Return [x, y] of the center of cell containing provided text 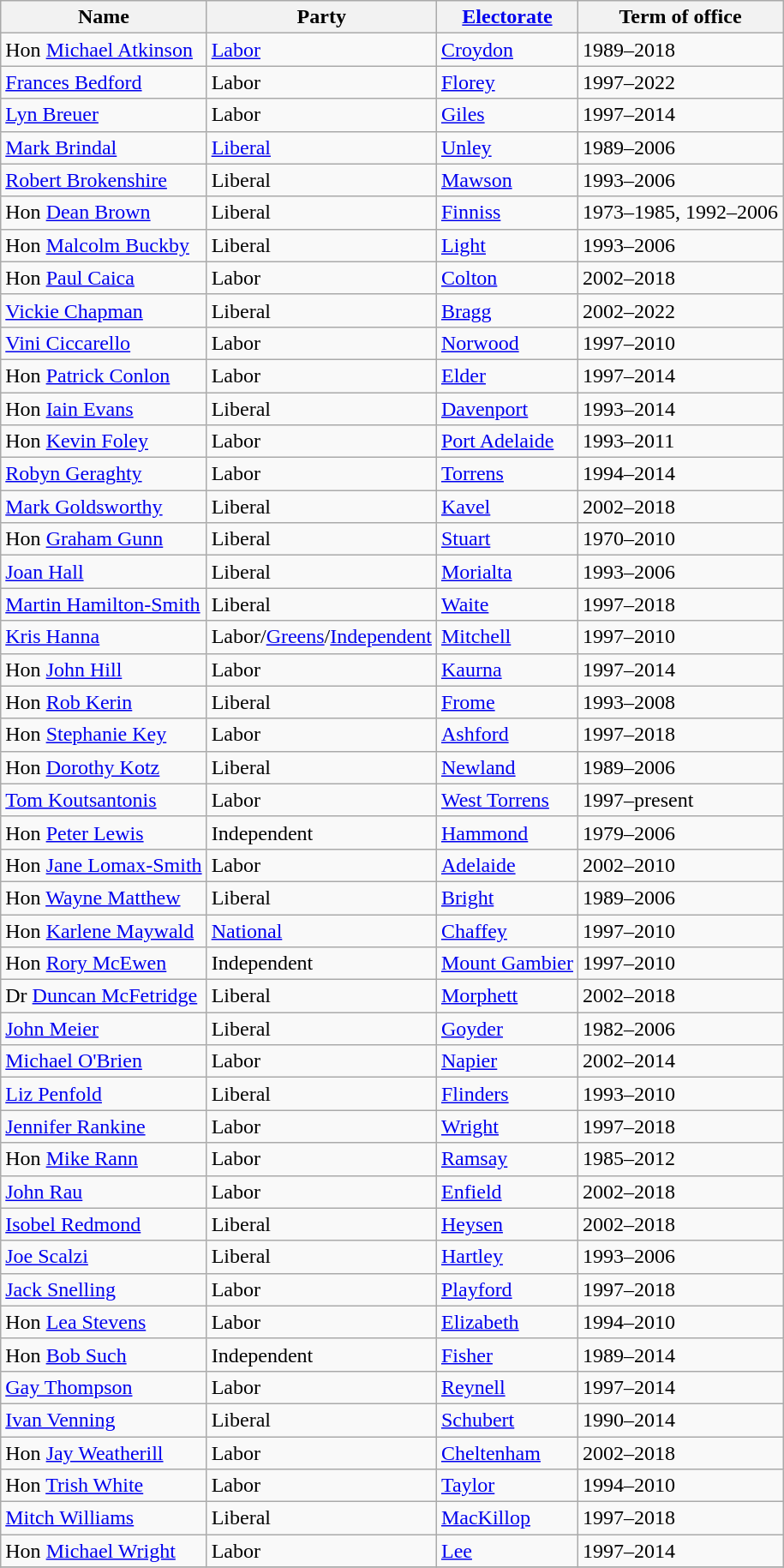
Davenport [507, 409]
National [321, 930]
Hammond [507, 832]
Hon Malcolm Buckby [104, 245]
Hon Iain Evans [104, 409]
Dr Duncan McFetridge [104, 996]
Ivan Venning [104, 1420]
Hon Dean Brown [104, 213]
Bright [507, 898]
2002–2022 [680, 310]
Hon Michael Wright [104, 1551]
Michael O'Brien [104, 1061]
1993–2014 [680, 409]
Hon Paul Caica [104, 278]
Kaurna [507, 670]
1989–2014 [680, 1355]
Flinders [507, 1094]
Robert Brokenshire [104, 180]
John Rau [104, 1192]
Morphett [507, 996]
Name [104, 17]
1970–2010 [680, 539]
Jennifer Rankine [104, 1126]
1997–2022 [680, 82]
1993–2010 [680, 1094]
Hon Peter Lewis [104, 832]
Term of office [680, 17]
Hon John Hill [104, 670]
Port Adelaide [507, 442]
Kavel [507, 507]
Liz Penfold [104, 1094]
Robyn Geraghty [104, 474]
Newland [507, 767]
Finniss [507, 213]
2002–2014 [680, 1061]
Mount Gambier [507, 964]
Goyder [507, 1029]
Torrens [507, 474]
Ramsay [507, 1159]
Gay Thompson [104, 1387]
Cheltenham [507, 1453]
Hon Graham Gunn [104, 539]
Light [507, 245]
Frome [507, 702]
Party [321, 17]
1990–2014 [680, 1420]
Hon Rob Kerin [104, 702]
Elizabeth [507, 1322]
Hon Patrick Conlon [104, 375]
Norwood [507, 343]
Hon Michael Atkinson [104, 50]
Enfield [507, 1192]
Tom Koutsantonis [104, 800]
Hon Rory McEwen [104, 964]
Vini Ciccarello [104, 343]
MacKillop [507, 1518]
Heysen [507, 1224]
Mitchell [507, 637]
Mawson [507, 180]
Reynell [507, 1387]
1982–2006 [680, 1029]
Adelaide [507, 865]
Hon Jay Weatherill [104, 1453]
1994–2014 [680, 474]
Joan Hall [104, 572]
1989–2018 [680, 50]
Mitch Williams [104, 1518]
Fisher [507, 1355]
Playford [507, 1289]
Colton [507, 278]
Wright [507, 1126]
Hon Dorothy Kotz [104, 767]
Lee [507, 1551]
Hartley [507, 1257]
Vickie Chapman [104, 310]
West Torrens [507, 800]
Napier [507, 1061]
Hon Kevin Foley [104, 442]
Kris Hanna [104, 637]
Chaffey [507, 930]
Florey [507, 82]
1979–2006 [680, 832]
Hon Jane Lomax-Smith [104, 865]
Schubert [507, 1420]
Hon Mike Rann [104, 1159]
Electorate [507, 17]
Unley [507, 147]
Labor/Greens/Independent [321, 637]
1993–2008 [680, 702]
Croydon [507, 50]
Giles [507, 115]
Stuart [507, 539]
Hon Lea Stevens [104, 1322]
1993–2011 [680, 442]
Frances Bedford [104, 82]
Hon Stephanie Key [104, 735]
Joe Scalzi [104, 1257]
Mark Brindal [104, 147]
1997–present [680, 800]
Hon Karlene Maywald [104, 930]
Hon Bob Such [104, 1355]
Elder [507, 375]
Lyn Breuer [104, 115]
Taylor [507, 1486]
Jack Snelling [104, 1289]
Mark Goldsworthy [104, 507]
Hon Trish White [104, 1486]
Waite [507, 604]
Isobel Redmond [104, 1224]
John Meier [104, 1029]
2002–2010 [680, 865]
Ashford [507, 735]
1985–2012 [680, 1159]
1973–1985, 1992–2006 [680, 213]
Morialta [507, 572]
Bragg [507, 310]
Martin Hamilton-Smith [104, 604]
Hon Wayne Matthew [104, 898]
